Find where the given text appears and provide that cell's center as (X, Y) coordinate. 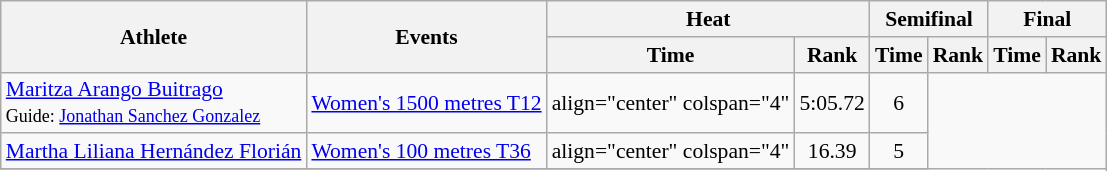
Martha Liliana Hernández Florián (154, 152)
Women's 1500 metres T12 (426, 102)
Women's 100 metres T36 (426, 152)
Heat (708, 19)
Events (426, 36)
16.39 (832, 152)
Athlete (154, 36)
Semifinal (929, 19)
6 (899, 102)
5:05.72 (832, 102)
5 (899, 152)
Final (1047, 19)
Maritza Arango BuitragoGuide: Jonathan Sanchez Gonzalez (154, 102)
